Detect which cell encompasses the target text, then output its [x, y] center coordinate. 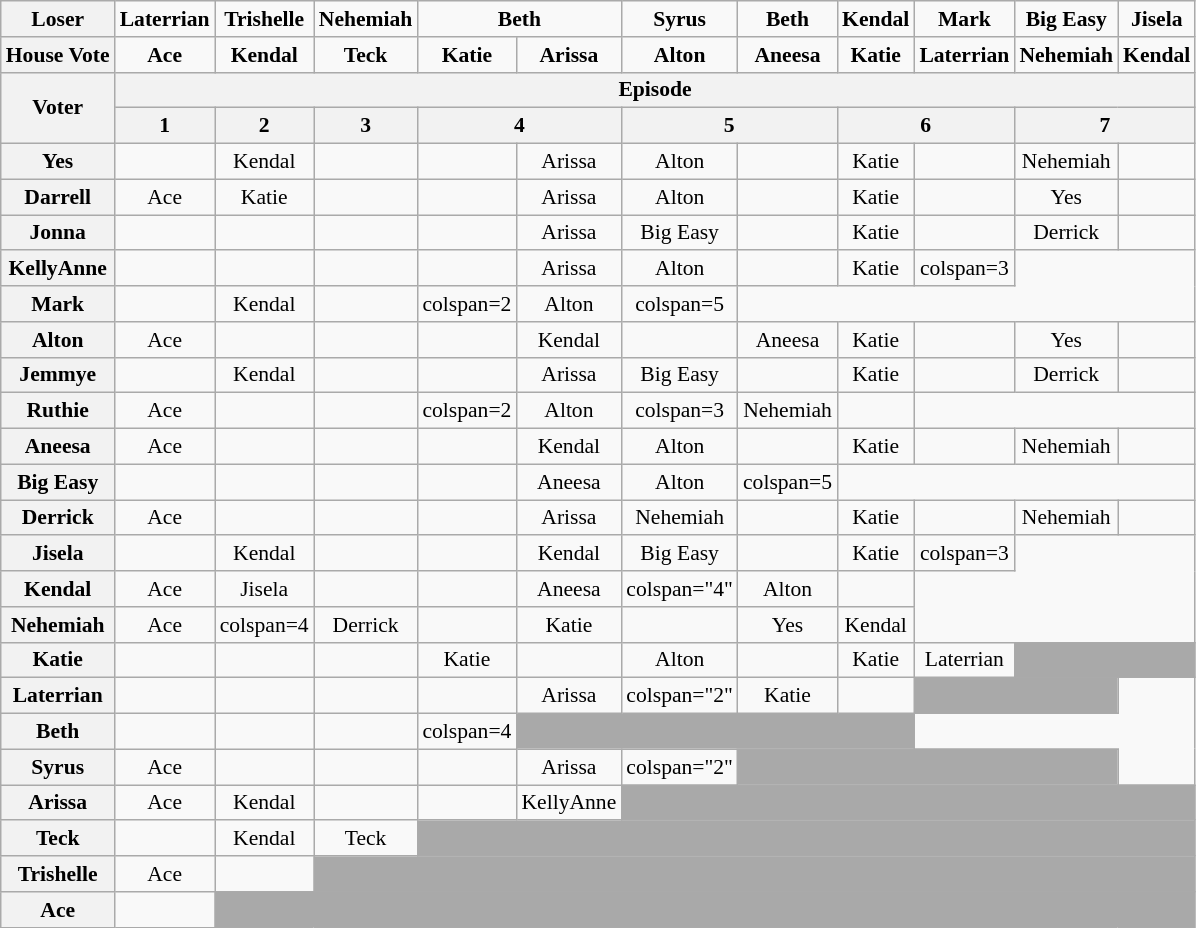
colspan="4" [680, 589]
Jemmye [58, 375]
Darrell [58, 197]
Jonna [58, 233]
3 [366, 126]
7 [1104, 126]
Loser [58, 19]
House Vote [58, 55]
2 [264, 126]
Episode [656, 90]
5 [729, 126]
Voter [58, 108]
Ruthie [58, 411]
4 [519, 126]
6 [926, 126]
1 [165, 126]
